Determine the (X, Y) coordinate at the center of the cell enclosing the given text.  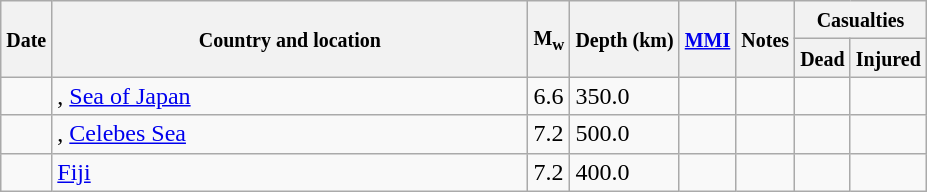
Fiji (290, 172)
Depth (km) (624, 39)
400.0 (624, 172)
Date (26, 39)
, Sea of Japan (290, 96)
500.0 (624, 134)
Injured (888, 58)
350.0 (624, 96)
Casualties (861, 20)
Dead (823, 58)
6.6 (549, 96)
MMI (708, 39)
Mw (549, 39)
, Celebes Sea (290, 134)
Notes (766, 39)
Country and location (290, 39)
